Provide the (x, y) coordinate of the cell's center where the given text is located.  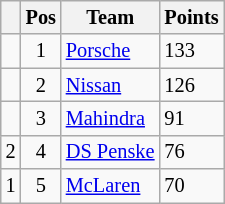
Team (110, 17)
126 (191, 85)
Porsche (110, 51)
5 (41, 186)
Nissan (110, 85)
70 (191, 186)
3 (41, 118)
76 (191, 152)
133 (191, 51)
Pos (41, 17)
Mahindra (110, 118)
McLaren (110, 186)
4 (41, 152)
91 (191, 118)
DS Penske (110, 152)
Points (191, 17)
